Capture the cell that displays the provided text and extract its (x, y) central coordinate. 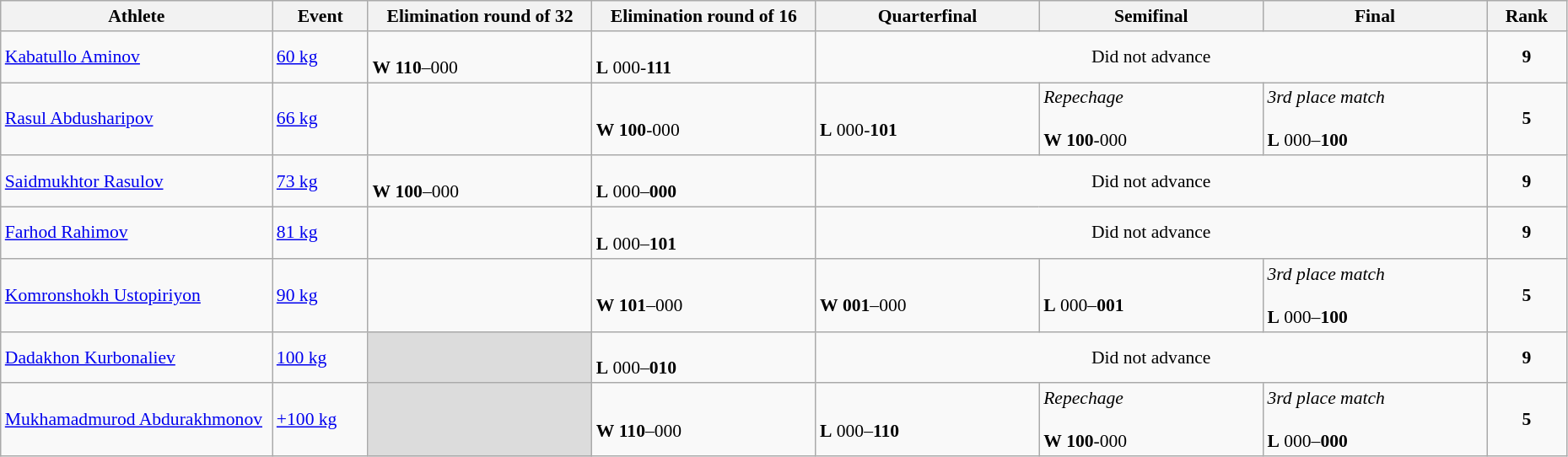
73 kg (321, 182)
W 101–000 (703, 295)
Mukhamadmurod Abdurakhmonov (137, 420)
Final (1375, 16)
Elimination round of 16 (703, 16)
W 001–000 (928, 295)
L 000-101 (928, 120)
Komronshokh Ustopiriyon (137, 295)
Dadakhon Kurbonaliev (137, 358)
66 kg (321, 120)
Rank (1527, 16)
L 000–101 (703, 233)
Farhod Rahimov (137, 233)
Saidmukhtor Rasulov (137, 182)
W 100–000 (479, 182)
90 kg (321, 295)
L 000–000 (703, 182)
3rd place matchL 000–000 (1375, 420)
Elimination round of 32 (479, 16)
Kabatullo Aminov (137, 57)
Athlete (137, 16)
L 000–010 (703, 358)
+100 kg (321, 420)
Rasul Abdusharipov (137, 120)
L 000–110 (928, 420)
L 000–001 (1150, 295)
Event (321, 16)
81 kg (321, 233)
W 100-000 (703, 120)
Quarterfinal (928, 16)
L 000-111 (703, 57)
100 kg (321, 358)
60 kg (321, 57)
Semifinal (1150, 16)
